Extract the (X, Y) coordinate from the center of the cell holding the provided text.  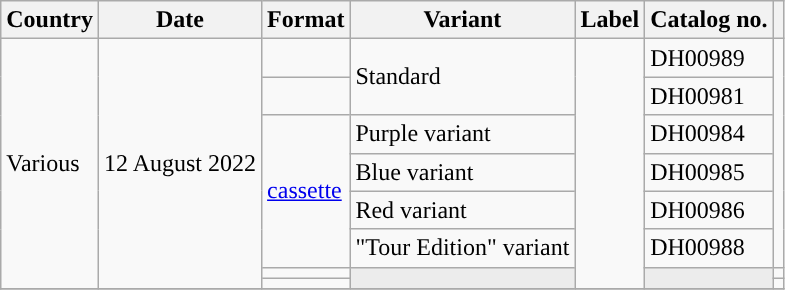
12 August 2022 (180, 164)
Country (50, 20)
DH00988 (709, 248)
Red variant (462, 210)
DH00986 (709, 210)
Various (50, 164)
DH00981 (709, 96)
DH00985 (709, 172)
Date (180, 20)
Catalog no. (709, 20)
DH00989 (709, 58)
Blue variant (462, 172)
Format (306, 20)
DH00984 (709, 134)
"Tour Edition" variant (462, 248)
Variant (462, 20)
Purple variant (462, 134)
Standard (462, 77)
Label (610, 20)
cassette (306, 191)
